Determine the (x, y) coordinate at the center of the cell enclosing the given text.  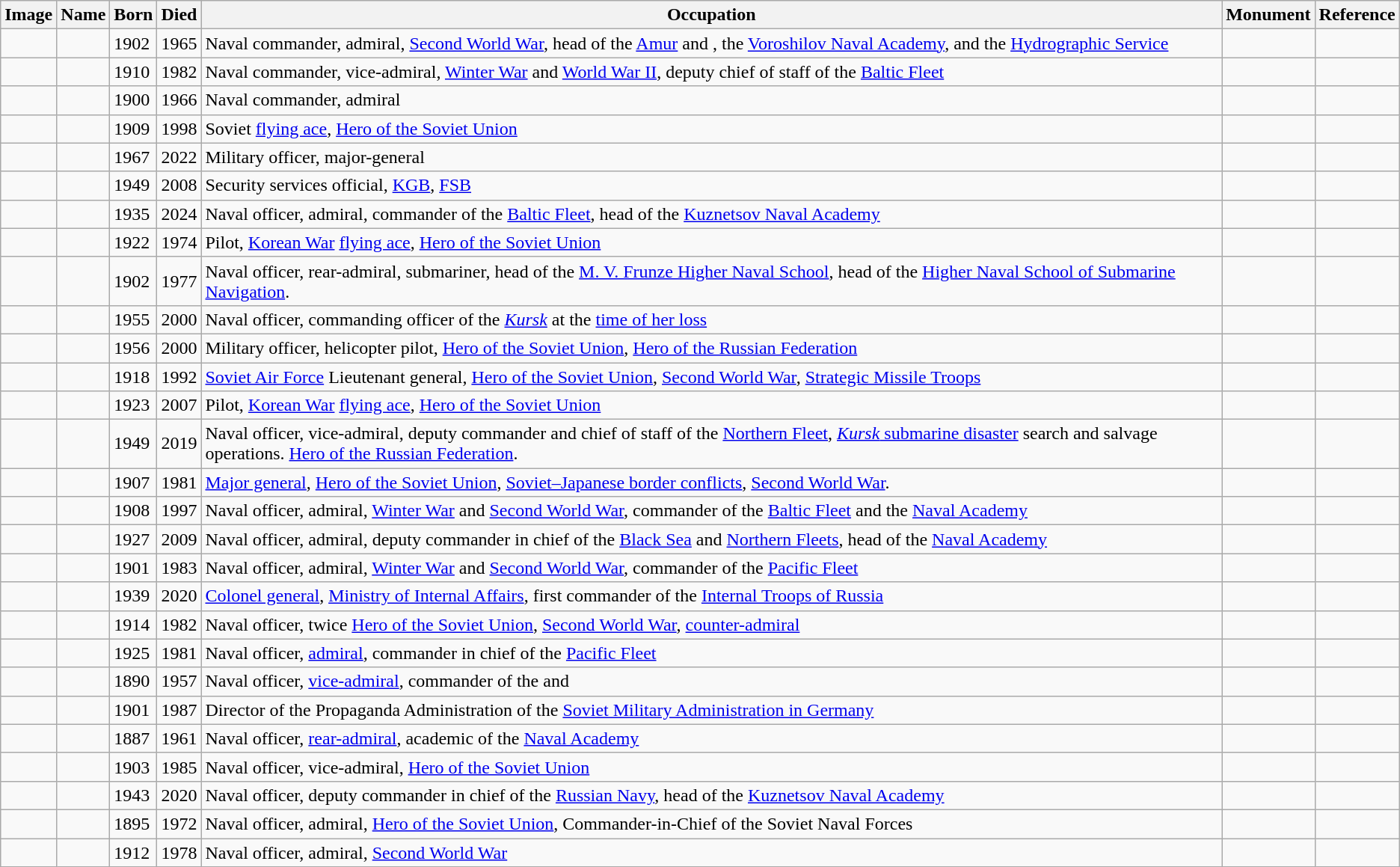
1908 (133, 511)
1974 (179, 242)
1903 (133, 767)
1910 (133, 72)
Naval officer, admiral, Winter War and Second World War, commander of the Pacific Fleet (712, 568)
2008 (179, 186)
1956 (133, 348)
Born (133, 15)
1961 (179, 738)
1967 (133, 157)
Naval officer, deputy commander in chief of the Russian Navy, head of the Kuznetsov Naval Academy (712, 795)
1983 (179, 568)
Occupation (712, 15)
1965 (179, 43)
1997 (179, 511)
Naval officer, vice-admiral, Hero of the Soviet Union (712, 767)
2007 (179, 405)
Reference (1357, 15)
1978 (179, 852)
1923 (133, 405)
1943 (133, 795)
Naval officer, admiral, Hero of the Soviet Union, Commander-in-Chief of the Soviet Naval Forces (712, 824)
Naval commander, admiral, Second World War, head of the Amur and , the Voroshilov Naval Academy, and the Hydrographic Service (712, 43)
Name (84, 15)
Naval officer, twice Hero of the Soviet Union, Second World War, counter-admiral (712, 625)
1935 (133, 214)
2024 (179, 214)
1987 (179, 710)
Naval officer, vice-admiral, commander of the and (712, 681)
Naval officer, rear-admiral, submariner, head of the M. V. Frunze Higher Naval School, head of the Higher Naval School of Submarine Navigation. (712, 281)
1914 (133, 625)
Naval officer, admiral, Second World War (712, 852)
Naval officer, admiral, commander of the Baltic Fleet, head of the Kuznetsov Naval Academy (712, 214)
Soviet flying ace, Hero of the Soviet Union (712, 129)
Military officer, major-general (712, 157)
Monument (1268, 15)
Security services official, KGB, FSB (712, 186)
Colonel general, Ministry of Internal Affairs, first commander of the Internal Troops of Russia (712, 596)
Naval commander, vice-admiral, Winter War and World War II, deputy chief of staff of the Baltic Fleet (712, 72)
1922 (133, 242)
1890 (133, 681)
Naval officer, commanding officer of the Kursk at the time of her loss (712, 319)
Director of the Propaganda Administration of the Soviet Military Administration in Germany (712, 710)
1985 (179, 767)
Died (179, 15)
Major general, Hero of the Soviet Union, Soviet–Japanese border conflicts, Second World War. (712, 482)
1939 (133, 596)
Soviet Air Force Lieutenant general, Hero of the Soviet Union, Second World War, Strategic Missile Troops (712, 376)
2019 (179, 444)
1998 (179, 129)
2009 (179, 539)
1966 (179, 100)
1977 (179, 281)
Naval officer, admiral, deputy commander in chief of the Black Sea and Northern Fleets, head of the Naval Academy (712, 539)
1972 (179, 824)
1909 (133, 129)
1887 (133, 738)
1912 (133, 852)
1925 (133, 653)
Naval officer, admiral, commander in chief of the Pacific Fleet (712, 653)
1918 (133, 376)
1927 (133, 539)
Naval commander, admiral (712, 100)
Image (28, 15)
1895 (133, 824)
1907 (133, 482)
1957 (179, 681)
2022 (179, 157)
Naval officer, admiral, Winter War and Second World War, commander of the Baltic Fleet and the Naval Academy (712, 511)
1900 (133, 100)
1992 (179, 376)
Naval officer, rear-admiral, academic of the Naval Academy (712, 738)
1955 (133, 319)
Military officer, helicopter pilot, Hero of the Soviet Union, Hero of the Russian Federation (712, 348)
